Extract the [x, y] coordinate from the center of the cell holding the provided text.  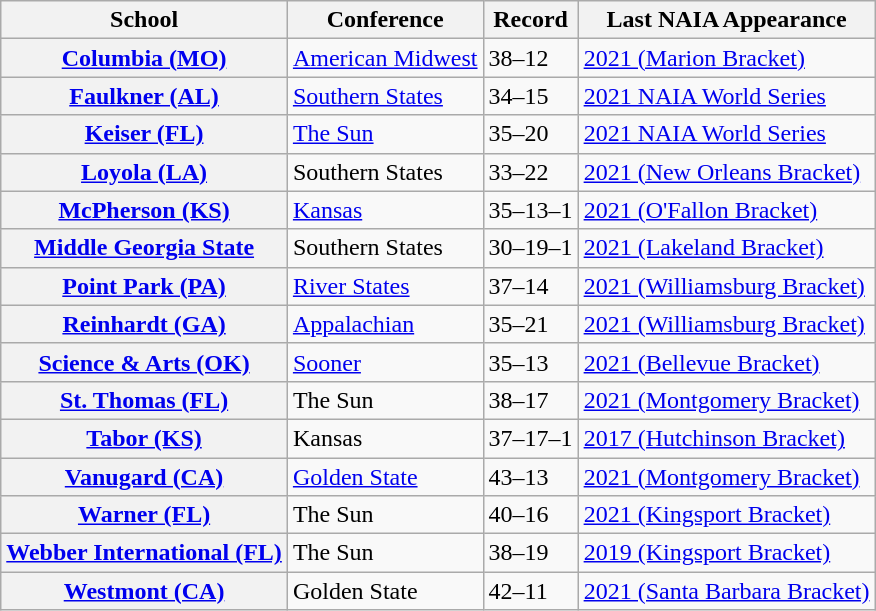
Warner (FL) [144, 515]
St. Thomas (FL) [144, 400]
Faulkner (AL) [144, 96]
Point Park (PA) [144, 286]
Columbia (MO) [144, 58]
38–17 [530, 400]
38–12 [530, 58]
2021 (Bellevue Bracket) [726, 362]
Vanugard (CA) [144, 477]
Sooner [385, 362]
School [144, 20]
38–19 [530, 553]
Westmont (CA) [144, 591]
McPherson (KS) [144, 210]
Appalachian [385, 324]
Loyola (LA) [144, 172]
42–11 [530, 591]
35–20 [530, 134]
Record [530, 20]
River States [385, 286]
Science & Arts (OK) [144, 362]
2019 (Kingsport Bracket) [726, 553]
Tabor (KS) [144, 438]
2021 (Marion Bracket) [726, 58]
Last NAIA Appearance [726, 20]
35–21 [530, 324]
33–22 [530, 172]
2021 (Kingsport Bracket) [726, 515]
35–13–1 [530, 210]
2017 (Hutchinson Bracket) [726, 438]
40–16 [530, 515]
Webber International (FL) [144, 553]
Reinhardt (GA) [144, 324]
2021 (New Orleans Bracket) [726, 172]
2021 (O'Fallon Bracket) [726, 210]
Conference [385, 20]
2021 (Lakeland Bracket) [726, 248]
2021 (Santa Barbara Bracket) [726, 591]
35–13 [530, 362]
30–19–1 [530, 248]
37–14 [530, 286]
Middle Georgia State [144, 248]
34–15 [530, 96]
Keiser (FL) [144, 134]
37–17–1 [530, 438]
43–13 [530, 477]
American Midwest [385, 58]
